For the text-containing cell, return its midpoint in (X, Y) coordinate format. 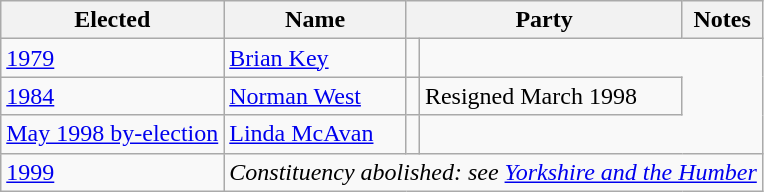
1999 (112, 172)
1979 (112, 58)
1984 (112, 96)
May 1998 by-election (112, 134)
Brian Key (316, 58)
Notes (722, 20)
Elected (112, 20)
Resigned March 1998 (550, 96)
Linda McAvan (316, 134)
Norman West (316, 96)
Constituency abolished: see Yorkshire and the Humber (494, 172)
Party (544, 20)
Name (316, 20)
